Pinpoint the cell where the given text exists, returning its [X, Y] midpoint coordinate. 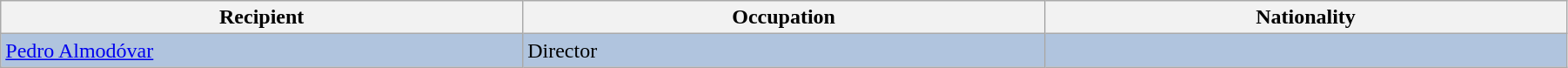
Director [784, 51]
Pedro Almodóvar [262, 51]
Occupation [784, 17]
Recipient [262, 17]
Nationality [1306, 17]
